Find where the given text appears and provide that cell's center as (X, Y) coordinate. 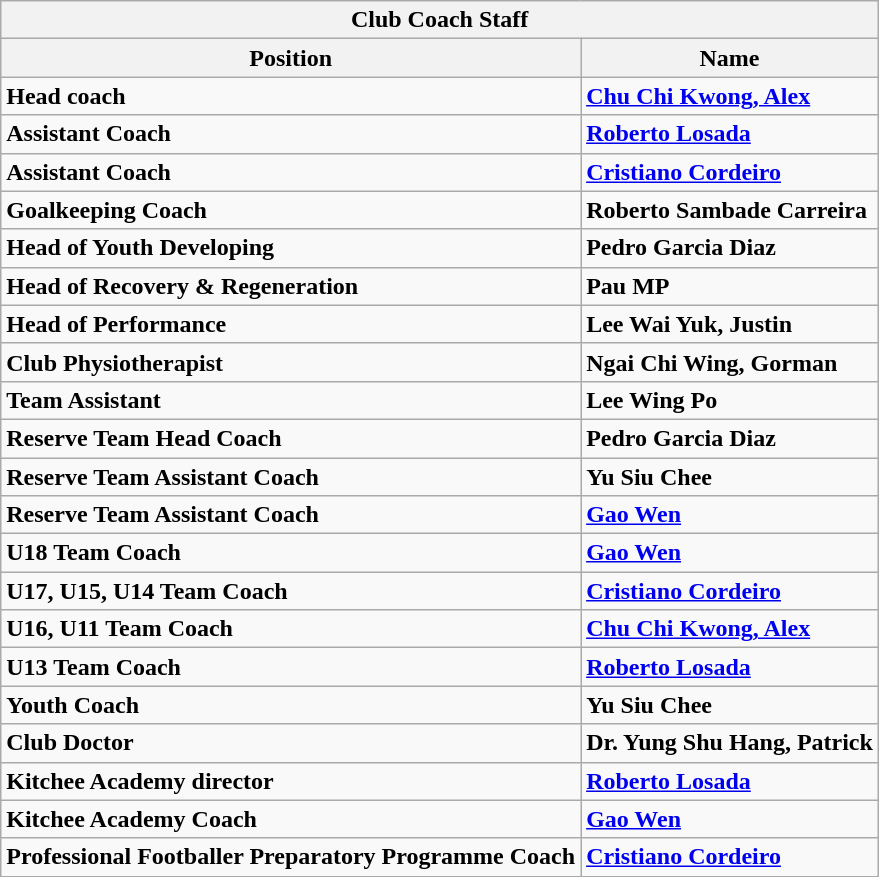
Pau MP (730, 286)
Lee Wing Po (730, 400)
Dr. Yung Shu Hang, Patrick (730, 743)
Name (730, 58)
U18 Team Coach (291, 553)
U16, U11 Team Coach (291, 629)
Head of Performance (291, 324)
Roberto Sambade Carreira (730, 210)
Reserve Team Head Coach (291, 438)
Kitchee Academy Coach (291, 819)
Ngai Chi Wing, Gorman (730, 362)
Team Assistant (291, 400)
Head of Recovery & Regeneration (291, 286)
Head of Youth Developing (291, 248)
Professional Footballer Preparatory Programme Coach (291, 857)
Head coach (291, 96)
Club Doctor (291, 743)
Lee Wai Yuk, Justin (730, 324)
Youth Coach (291, 705)
U13 Team Coach (291, 667)
Club Physiotherapist (291, 362)
Club Coach Staff (440, 20)
Kitchee Academy director (291, 781)
Position (291, 58)
Goalkeeping Coach (291, 210)
U17, U15, U14 Team Coach (291, 591)
